Search for the cell housing the specified text and yield its [X, Y] center coordinate. 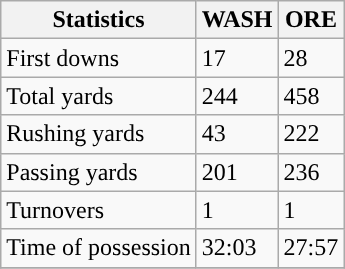
Passing yards [99, 172]
First downs [99, 58]
WASH [237, 20]
17 [237, 58]
43 [237, 134]
458 [311, 96]
236 [311, 172]
201 [237, 172]
27:57 [311, 248]
ORE [311, 20]
222 [311, 134]
Total yards [99, 96]
Statistics [99, 20]
Time of possession [99, 248]
Turnovers [99, 210]
244 [237, 96]
Rushing yards [99, 134]
32:03 [237, 248]
28 [311, 58]
